Determine the (X, Y) coordinate at the center of the cell enclosing the given text.  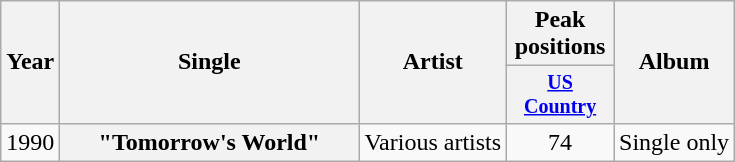
Year (30, 62)
Peak positions (560, 34)
74 (560, 142)
Single only (674, 142)
US Country (560, 94)
Single (210, 62)
Various artists (433, 142)
1990 (30, 142)
"Tomorrow's World" (210, 142)
Album (674, 62)
Artist (433, 62)
